Return (X, Y) of the center of cell containing provided text 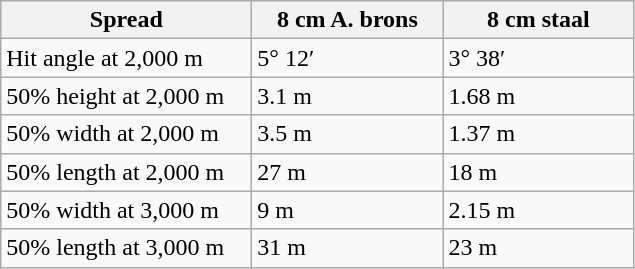
23 m (538, 248)
18 m (538, 172)
5° 12′ (348, 58)
3.1 m (348, 96)
27 m (348, 172)
1.37 m (538, 134)
31 m (348, 248)
8 cm A. brons (348, 20)
50% width at 3,000 m (126, 210)
3° 38′ (538, 58)
50% length at 3,000 m (126, 248)
Hit angle at 2,000 m (126, 58)
8 cm staal (538, 20)
3.5 m (348, 134)
Spread (126, 20)
2.15 m (538, 210)
50% length at 2,000 m (126, 172)
1.68 m (538, 96)
50% height at 2,000 m (126, 96)
50% width at 2,000 m (126, 134)
9 m (348, 210)
